Find where the given text appears and provide that cell's center as [x, y] coordinate. 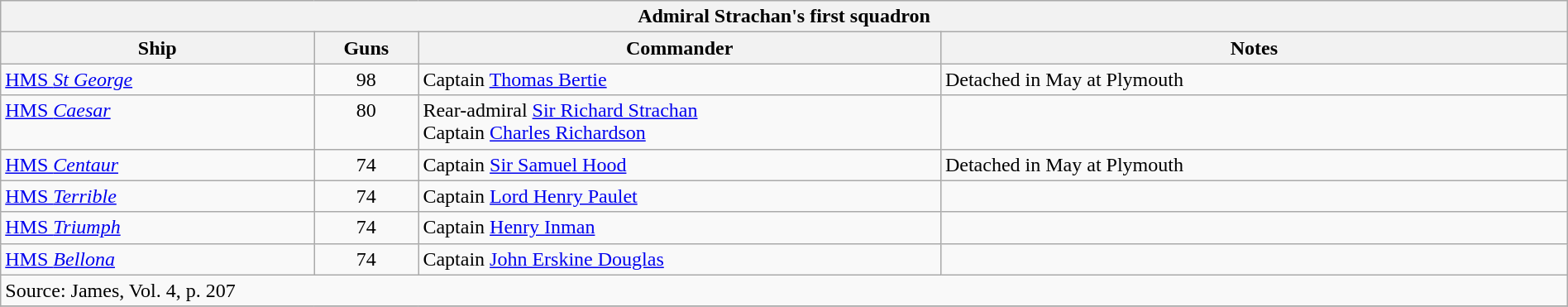
HMS Centaur [157, 165]
Captain Thomas Bertie [680, 79]
Captain Lord Henry Paulet [680, 196]
Guns [366, 48]
Source: James, Vol. 4, p. 207 [784, 290]
Commander [680, 48]
Rear-admiral Sir Richard Strachan Captain Charles Richardson [680, 122]
Admiral Strachan's first squadron [784, 17]
HMS Bellona [157, 259]
Captain John Erskine Douglas [680, 259]
80 [366, 122]
Notes [1254, 48]
Ship [157, 48]
HMS St George [157, 79]
HMS Caesar [157, 122]
HMS Terrible [157, 196]
HMS Triumph [157, 228]
Captain Henry Inman [680, 228]
98 [366, 79]
Captain Sir Samuel Hood [680, 165]
